Return [X, Y] of the center of cell containing provided text 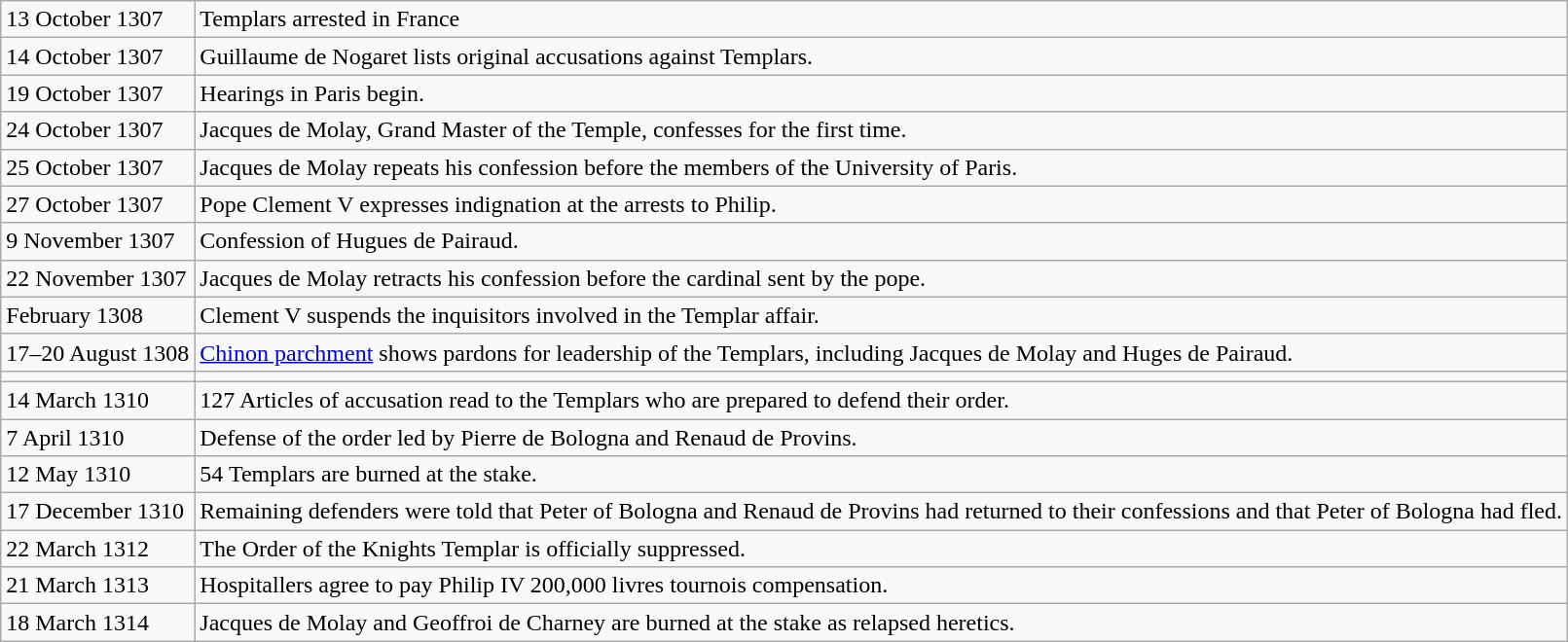
Clement V suspends the inquisitors involved in the Templar affair. [882, 315]
Defense of the order led by Pierre de Bologna and Renaud de Provins. [882, 437]
18 March 1314 [97, 623]
14 October 1307 [97, 56]
The Order of the Knights Templar is officially suppressed. [882, 549]
Pope Clement V expresses indignation at the arrests to Philip. [882, 204]
22 March 1312 [97, 549]
Chinon parchment shows pardons for leadership of the Templars, including Jacques de Molay and Huges de Pairaud. [882, 352]
Hearings in Paris begin. [882, 93]
13 October 1307 [97, 19]
Hospitallers agree to pay Philip IV 200,000 livres tournois compensation. [882, 586]
12 May 1310 [97, 475]
Jacques de Molay repeats his confession before the members of the University of Paris. [882, 167]
21 March 1313 [97, 586]
19 October 1307 [97, 93]
7 April 1310 [97, 437]
Jacques de Molay retracts his confession before the cardinal sent by the pope. [882, 278]
February 1308 [97, 315]
25 October 1307 [97, 167]
Jacques de Molay, Grand Master of the Temple, confesses for the first time. [882, 130]
22 November 1307 [97, 278]
Guillaume de Nogaret lists original accusations against Templars. [882, 56]
Confession of Hugues de Pairaud. [882, 241]
14 March 1310 [97, 400]
17–20 August 1308 [97, 352]
Templars arrested in France [882, 19]
24 October 1307 [97, 130]
17 December 1310 [97, 512]
27 October 1307 [97, 204]
Jacques de Molay and Geoffroi de Charney are burned at the stake as relapsed heretics. [882, 623]
Remaining defenders were told that Peter of Bologna and Renaud de Provins had returned to their confessions and that Peter of Bologna had fled. [882, 512]
127 Articles of accusation read to the Templars who are prepared to defend their order. [882, 400]
9 November 1307 [97, 241]
54 Templars are burned at the stake. [882, 475]
